Return the [X, Y] coordinate for the center point of the cell that contains the specified text.  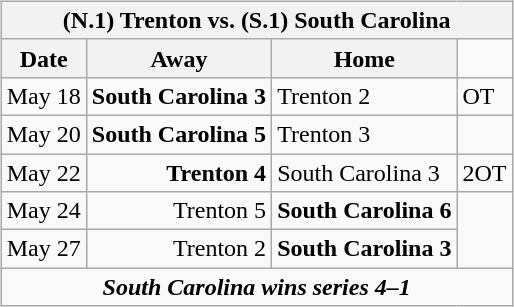
May 24 [44, 211]
South Carolina 6 [364, 211]
South Carolina wins series 4–1 [256, 287]
South Carolina 5 [178, 134]
Trenton 3 [364, 134]
Trenton 4 [178, 173]
2OT [484, 173]
Away [178, 58]
Trenton 5 [178, 211]
May 27 [44, 249]
May 20 [44, 134]
OT [484, 96]
Date [44, 58]
(N.1) Trenton vs. (S.1) South Carolina [256, 20]
Home [364, 58]
May 22 [44, 173]
May 18 [44, 96]
